For the text-containing cell, return its midpoint in (x, y) coordinate format. 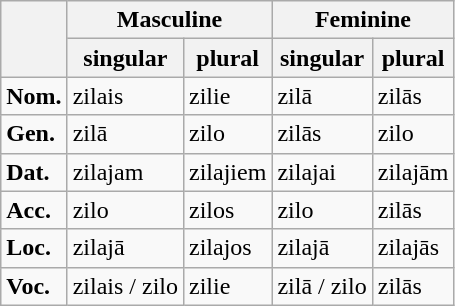
Masculine (170, 20)
zilais (125, 96)
Dat. (34, 172)
Acc. (34, 210)
zilajiem (228, 172)
Gen. (34, 134)
Nom. (34, 96)
zilais / zilo (125, 286)
Voc. (34, 286)
zilajās (413, 248)
Feminine (363, 20)
zilajos (228, 248)
zilajām (413, 172)
zilajai (322, 172)
zilos (228, 210)
zilā / zilo (322, 286)
zilajam (125, 172)
Loc. (34, 248)
